Find where the given text appears and provide that cell's center as (X, Y) coordinate. 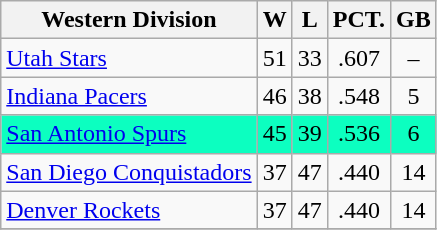
Denver Rockets (129, 210)
.548 (358, 96)
.536 (358, 134)
5 (414, 96)
W (274, 20)
San Antonio Spurs (129, 134)
38 (310, 96)
Utah Stars (129, 58)
45 (274, 134)
46 (274, 96)
Western Division (129, 20)
Indiana Pacers (129, 96)
– (414, 58)
San Diego Conquistadors (129, 172)
.607 (358, 58)
51 (274, 58)
6 (414, 134)
39 (310, 134)
L (310, 20)
PCT. (358, 20)
33 (310, 58)
GB (414, 20)
